For the text-containing cell, return its midpoint in (X, Y) coordinate format. 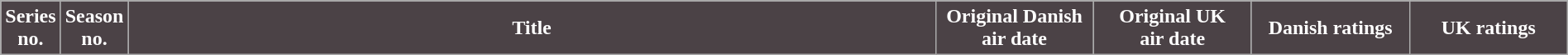
Original Danishair date (1014, 28)
Season no. (94, 28)
Original UKair date (1173, 28)
Series no. (31, 28)
Danish ratings (1330, 28)
Title (532, 28)
UK ratings (1489, 28)
